Scan for the cell matching the given text and deliver its (X, Y) coordinate at center. 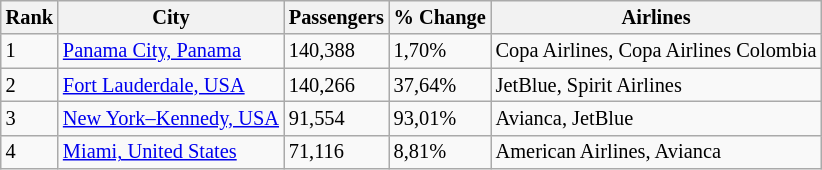
1 (30, 51)
8,81% (440, 152)
37,64% (440, 85)
Rank (30, 17)
Fort Lauderdale, USA (171, 85)
Miami, United States (171, 152)
Passengers (336, 17)
140,266 (336, 85)
71,116 (336, 152)
3 (30, 118)
City (171, 17)
Airlines (656, 17)
4 (30, 152)
Panama City, Panama (171, 51)
JetBlue, Spirit Airlines (656, 85)
140,388 (336, 51)
91,554 (336, 118)
93,01% (440, 118)
New York–Kennedy, USA (171, 118)
Copa Airlines, Copa Airlines Colombia (656, 51)
% Change (440, 17)
2 (30, 85)
American Airlines, Avianca (656, 152)
Avianca, JetBlue (656, 118)
1,70% (440, 51)
